Scan for the cell matching the given text and deliver its (X, Y) coordinate at center. 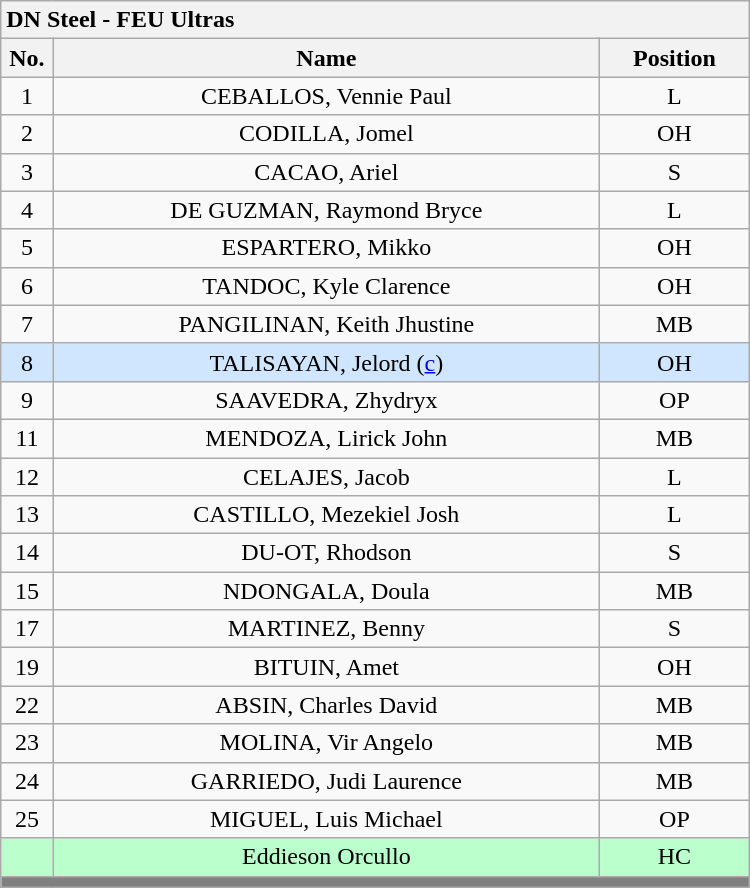
9 (27, 400)
No. (27, 58)
DN Steel - FEU Ultras (375, 20)
MENDOZA, Lirick John (326, 438)
CEBALLOS, Vennie Paul (326, 96)
MOLINA, Vir Angelo (326, 743)
CODILLA, Jomel (326, 134)
TALISAYAN, Jelord (c) (326, 362)
CASTILLO, Mezekiel Josh (326, 515)
14 (27, 553)
HC (675, 857)
19 (27, 667)
BITUIN, Amet (326, 667)
CELAJES, Jacob (326, 477)
TANDOC, Kyle Clarence (326, 286)
15 (27, 591)
PANGILINAN, Keith Jhustine (326, 324)
NDONGALA, Doula (326, 591)
25 (27, 819)
DU-OT, Rhodson (326, 553)
Eddieson Orcullo (326, 857)
DE GUZMAN, Raymond Bryce (326, 210)
3 (27, 172)
CACAO, Ariel (326, 172)
7 (27, 324)
23 (27, 743)
11 (27, 438)
6 (27, 286)
12 (27, 477)
22 (27, 705)
8 (27, 362)
Name (326, 58)
4 (27, 210)
13 (27, 515)
2 (27, 134)
5 (27, 248)
MIGUEL, Luis Michael (326, 819)
1 (27, 96)
ESPARTERO, Mikko (326, 248)
ABSIN, Charles David (326, 705)
Position (675, 58)
SAAVEDRA, Zhydryx (326, 400)
24 (27, 781)
GARRIEDO, Judi Laurence (326, 781)
MARTINEZ, Benny (326, 629)
17 (27, 629)
